Pinpoint the cell where the given text exists, returning its (X, Y) midpoint coordinate. 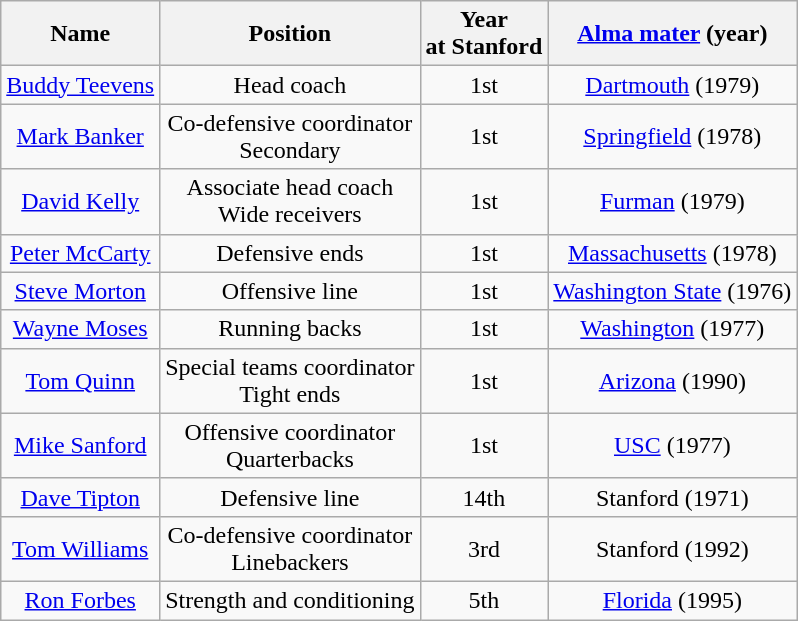
Offensive coordinatorQuarterbacks (290, 446)
Position (290, 34)
5th (484, 600)
Stanford (1971) (672, 497)
Running backs (290, 329)
Buddy Teevens (80, 85)
Furman (1979) (672, 202)
Name (80, 34)
Defensive line (290, 497)
Tom Williams (80, 548)
Stanford (1992) (672, 548)
Washington State (1976) (672, 291)
Offensive line (290, 291)
David Kelly (80, 202)
USC (1977) (672, 446)
Ron Forbes (80, 600)
Springfield (1978) (672, 136)
14th (484, 497)
Florida (1995) (672, 600)
Strength and conditioning (290, 600)
Massachusetts (1978) (672, 253)
Washington (1977) (672, 329)
Peter McCarty (80, 253)
Arizona (1990) (672, 380)
Tom Quinn (80, 380)
Head coach (290, 85)
Defensive ends (290, 253)
Wayne Moses (80, 329)
3rd (484, 548)
Mark Banker (80, 136)
Dave Tipton (80, 497)
Mike Sanford (80, 446)
Yearat Stanford (484, 34)
Special teams coordinatorTight ends (290, 380)
Dartmouth (1979) (672, 85)
Steve Morton (80, 291)
Associate head coachWide receivers (290, 202)
Co-defensive coordinatorLinebackers (290, 548)
Co-defensive coordinatorSecondary (290, 136)
Alma mater (year) (672, 34)
